From the cell containing the given text, extract its center point as (x, y) coordinate. 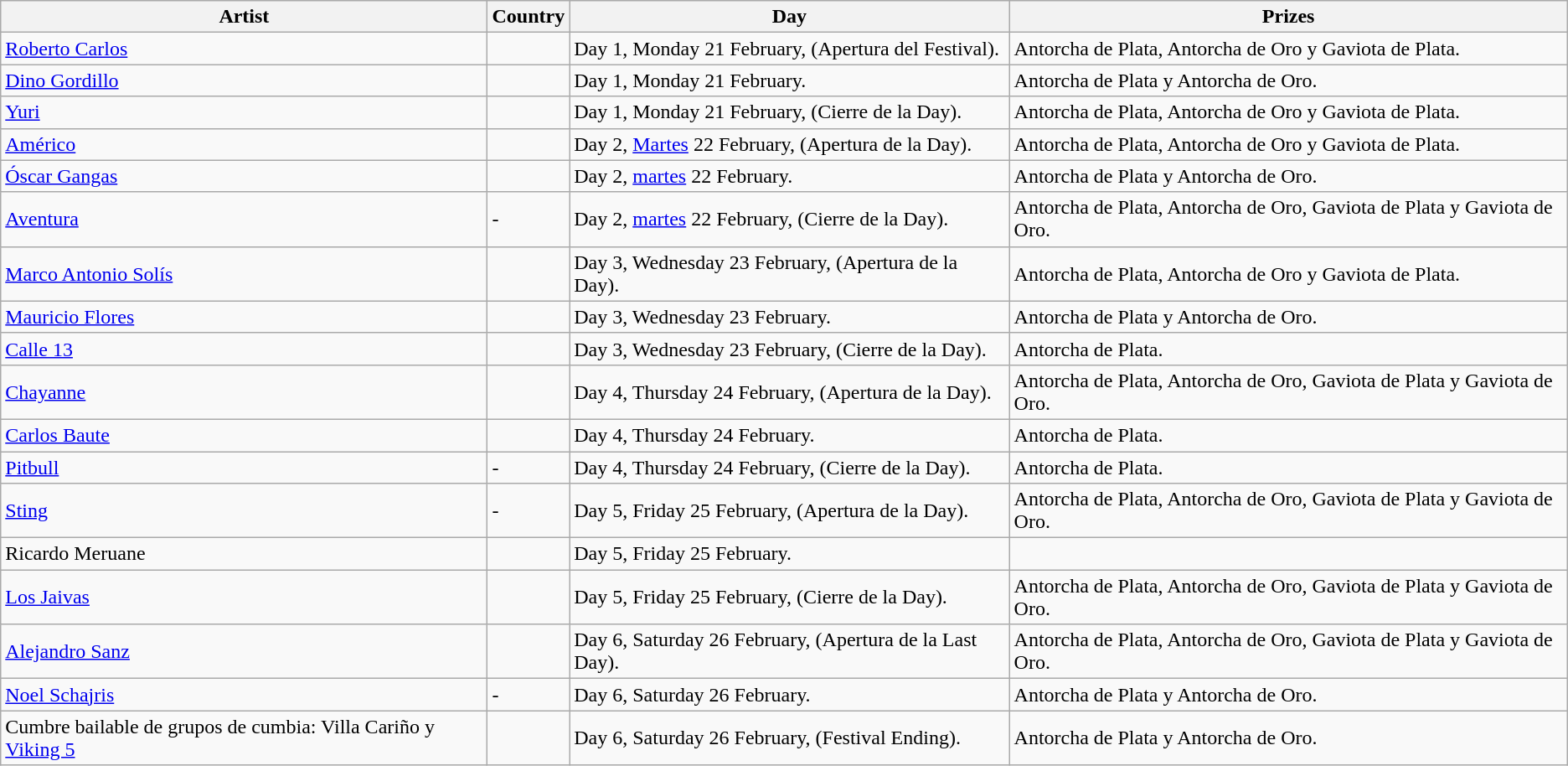
Day 4, Thursday 24 February. (789, 435)
Day 5, Friday 25 February, (Apertura de la Day). (789, 511)
Day 5, Friday 25 February. (789, 554)
Day 3, Wednesday 23 February, (Apertura de la Day). (789, 273)
Prizes (1288, 17)
Country (529, 17)
Sting (245, 511)
Day 1, Monday 21 February, (Apertura del Festival). (789, 49)
Pitbull (245, 467)
Los Jaivas (245, 597)
Day 4, Thursday 24 February, (Cierre de la Day). (789, 467)
Ricardo Meruane (245, 554)
Day (789, 17)
Mauricio Flores (245, 317)
Dino Gordillo (245, 80)
Noel Schajris (245, 695)
Day 5, Friday 25 February, (Cierre de la Day). (789, 597)
Roberto Carlos (245, 49)
Cumbre bailable de grupos de cumbia: Villa Cariño y Viking 5 (245, 738)
Óscar Gangas (245, 176)
Day 2, martes 22 February, (Cierre de la Day). (789, 220)
Yuri (245, 112)
Artist (245, 17)
Aventura (245, 220)
Alejandro Sanz (245, 652)
Américo (245, 144)
Carlos Baute (245, 435)
Chayanne (245, 392)
Day 1, Monday 21 February, (Cierre de la Day). (789, 112)
Day 6, Saturday 26 February, (Apertura de la Last Day). (789, 652)
Day 3, Wednesday 23 February, (Cierre de la Day). (789, 349)
Marco Antonio Solís (245, 273)
Day 2, Martes 22 February, (Apertura de la Day). (789, 144)
Day 6, Saturday 26 February. (789, 695)
Day 6, Saturday 26 February, (Festival Ending). (789, 738)
Day 4, Thursday 24 February, (Apertura de la Day). (789, 392)
Day 2, martes 22 February. (789, 176)
Day 1, Monday 21 February. (789, 80)
Calle 13 (245, 349)
Day 3, Wednesday 23 February. (789, 317)
